Pinpoint the cell where the given text exists, returning its (X, Y) midpoint coordinate. 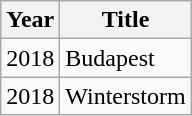
Year (30, 20)
Title (126, 20)
Winterstorm (126, 96)
Budapest (126, 58)
